Pinpoint the cell where the given text exists, returning its (X, Y) midpoint coordinate. 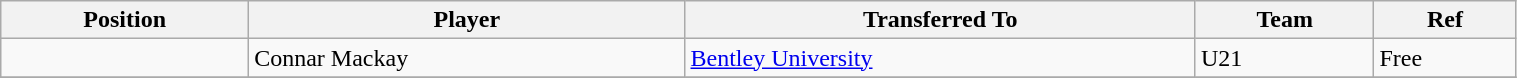
Bentley University (940, 58)
U21 (1284, 58)
Ref (1445, 20)
Connar Mackay (467, 58)
Free (1445, 58)
Transferred To (940, 20)
Player (467, 20)
Team (1284, 20)
Position (125, 20)
